Determine the (x, y) coordinate at the center of the cell enclosing the given text.  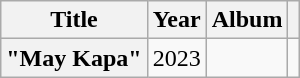
"May Kapa" (74, 58)
Title (74, 20)
Album (247, 20)
Year (176, 20)
2023 (176, 58)
